Find where the given text appears and provide that cell's center as [X, Y] coordinate. 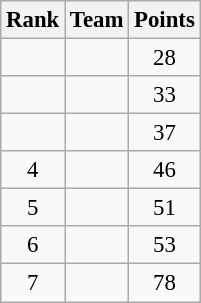
33 [164, 95]
78 [164, 283]
51 [164, 208]
Rank [33, 20]
Team [97, 20]
6 [33, 245]
4 [33, 170]
28 [164, 58]
37 [164, 133]
Points [164, 20]
46 [164, 170]
5 [33, 208]
7 [33, 283]
53 [164, 245]
